Detect which cell encompasses the target text, then output its (X, Y) center coordinate. 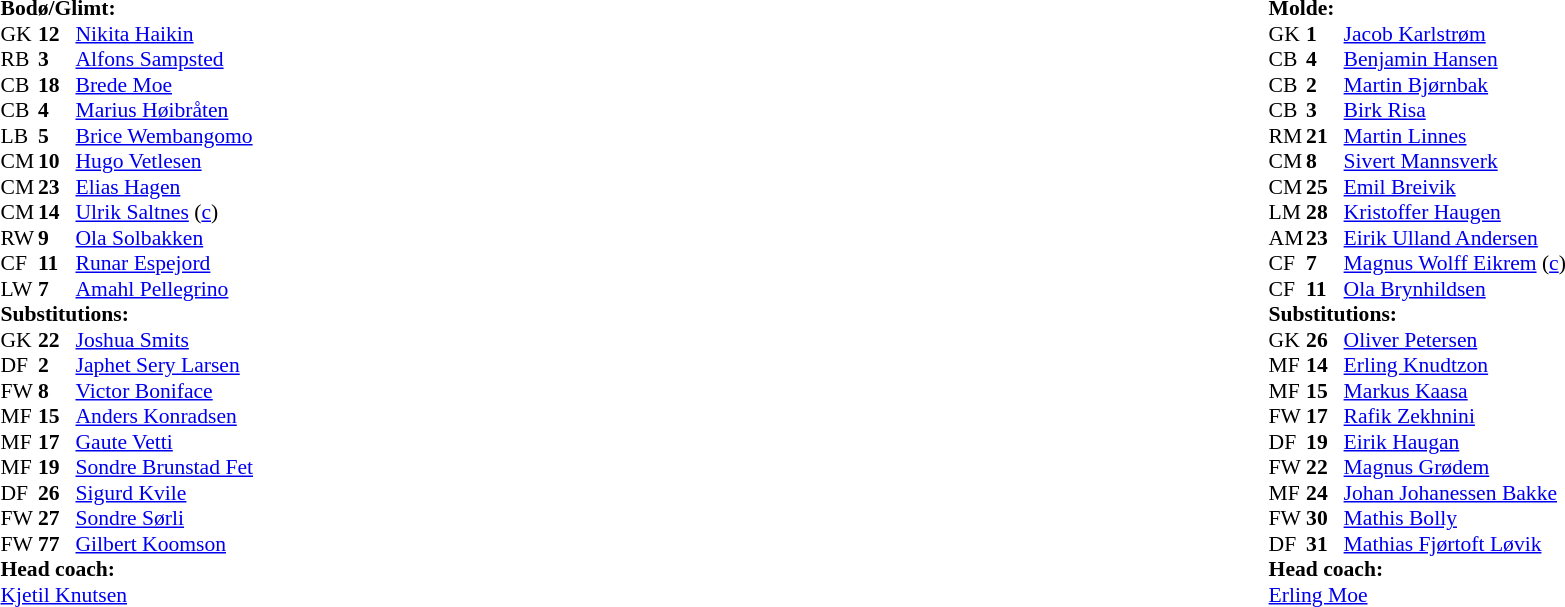
Brice Wembangomo (164, 136)
Joshua Smits (164, 340)
RB (19, 59)
Victor Boniface (164, 391)
LW (19, 289)
24 (1325, 493)
9 (57, 238)
RM (1288, 136)
25 (1325, 187)
Elias Hagen (164, 187)
Ulrik Saltnes (c) (164, 213)
28 (1325, 213)
Ola Solbakken (164, 238)
Japhet Sery Larsen (164, 365)
RW (19, 238)
21 (1325, 136)
Sondre Sørli (164, 519)
Sigurd Kvile (164, 493)
5 (57, 136)
Brede Moe (164, 85)
Hugo Vetlesen (164, 161)
Head coach: (126, 569)
LM (1288, 213)
AM (1288, 238)
Sondre Brunstad Fet (164, 467)
Anders Konradsen (164, 417)
1 (1325, 34)
LB (19, 136)
30 (1325, 519)
Marius Høibråten (164, 111)
Gaute Vetti (164, 442)
27 (57, 519)
Alfons Sampsted (164, 59)
Amahl Pellegrino (164, 289)
Nikita Haikin (164, 34)
Substitutions: (126, 315)
77 (57, 544)
12 (57, 34)
18 (57, 85)
Runar Espejord (164, 263)
Gilbert Koomson (164, 544)
10 (57, 161)
31 (1325, 544)
